Output the [X, Y] coordinate of the center of the cell containing the given text.  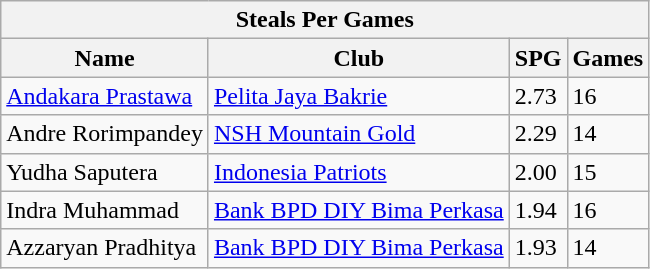
Yudha Saputera [105, 172]
NSH Mountain Gold [358, 134]
Games [608, 58]
SPG [538, 58]
Andre Rorimpandey [105, 134]
Pelita Jaya Bakrie [358, 96]
Indonesia Patriots [358, 172]
2.73 [538, 96]
Azzaryan Pradhitya [105, 248]
Andakara Prastawa [105, 96]
2.00 [538, 172]
Steals Per Games [325, 20]
2.29 [538, 134]
Club [358, 58]
15 [608, 172]
1.93 [538, 248]
Name [105, 58]
1.94 [538, 210]
Indra Muhammad [105, 210]
